Return the [X, Y] coordinate for the center point of the cell that contains the specified text.  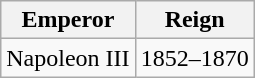
Reign [194, 20]
1852–1870 [194, 58]
Napoleon III [68, 58]
Emperor [68, 20]
